Extract the [X, Y] coordinate from the center of the cell holding the provided text.  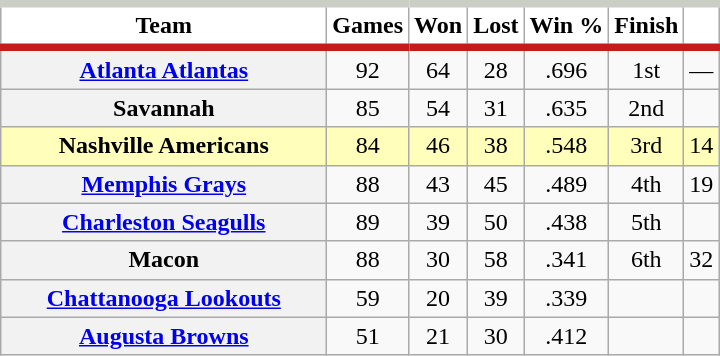
85 [368, 108]
92 [368, 68]
38 [496, 146]
28 [496, 68]
Lost [496, 26]
31 [496, 108]
.489 [566, 184]
Win % [566, 26]
46 [438, 146]
14 [702, 146]
2nd [646, 108]
.412 [566, 336]
.548 [566, 146]
1st [646, 68]
Savannah [164, 108]
89 [368, 222]
6th [646, 260]
Macon [164, 260]
Finish [646, 26]
21 [438, 336]
.635 [566, 108]
54 [438, 108]
3rd [646, 146]
Augusta Browns [164, 336]
84 [368, 146]
Memphis Grays [164, 184]
32 [702, 260]
19 [702, 184]
50 [496, 222]
.696 [566, 68]
Atlanta Atlantas [164, 68]
— [702, 68]
58 [496, 260]
51 [368, 336]
20 [438, 298]
64 [438, 68]
Won [438, 26]
Nashville Americans [164, 146]
Team [164, 26]
.438 [566, 222]
5th [646, 222]
43 [438, 184]
4th [646, 184]
Games [368, 26]
Chattanooga Lookouts [164, 298]
Charleston Seagulls [164, 222]
59 [368, 298]
.341 [566, 260]
.339 [566, 298]
45 [496, 184]
